Search for the cell housing the specified text and yield its [x, y] center coordinate. 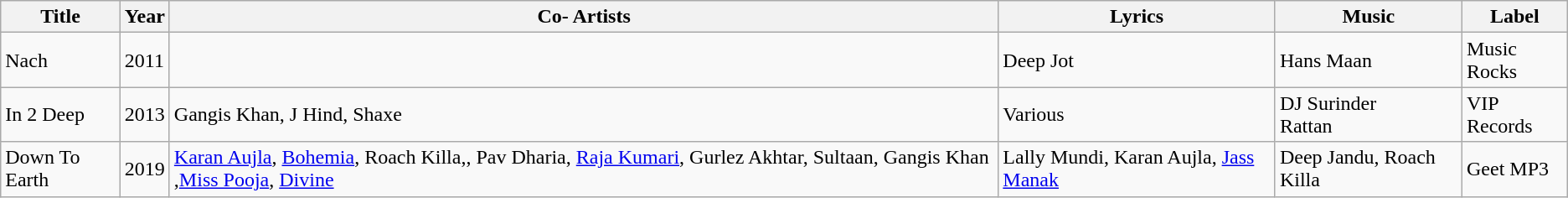
Co- Artists [583, 17]
MusicRocks [1514, 60]
Deep Jandu, Roach Killa [1369, 169]
Karan Aujla, Bohemia, Roach Killa,, Pav Dharia, Raja Kumari, Gurlez Akhtar, Sultaan, Gangis Khan ,Miss Pooja, Divine [583, 169]
Year [144, 17]
DJ SurinderRattan [1369, 114]
Gangis Khan, J Hind, Shaxe [583, 114]
VIP Records [1514, 114]
2013 [144, 114]
Down To Earth [60, 169]
Hans Maan [1369, 60]
2011 [144, 60]
Deep Jot [1137, 60]
2019 [144, 169]
Music [1369, 17]
Geet MP3 [1514, 169]
Lally Mundi, Karan Aujla, Jass Manak [1137, 169]
Title [60, 17]
Lyrics [1137, 17]
Label [1514, 17]
In 2 Deep [60, 114]
Nach [60, 60]
Various [1137, 114]
